Find where the given text appears and provide that cell's center as [X, Y] coordinate. 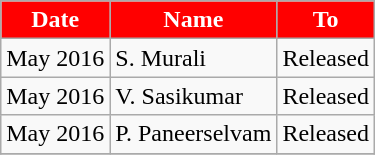
S. Murali [194, 58]
P. Paneerselvam [194, 134]
To [326, 20]
V. Sasikumar [194, 96]
Date [56, 20]
Name [194, 20]
